Extract the (X, Y) coordinate from the center of the cell holding the provided text.  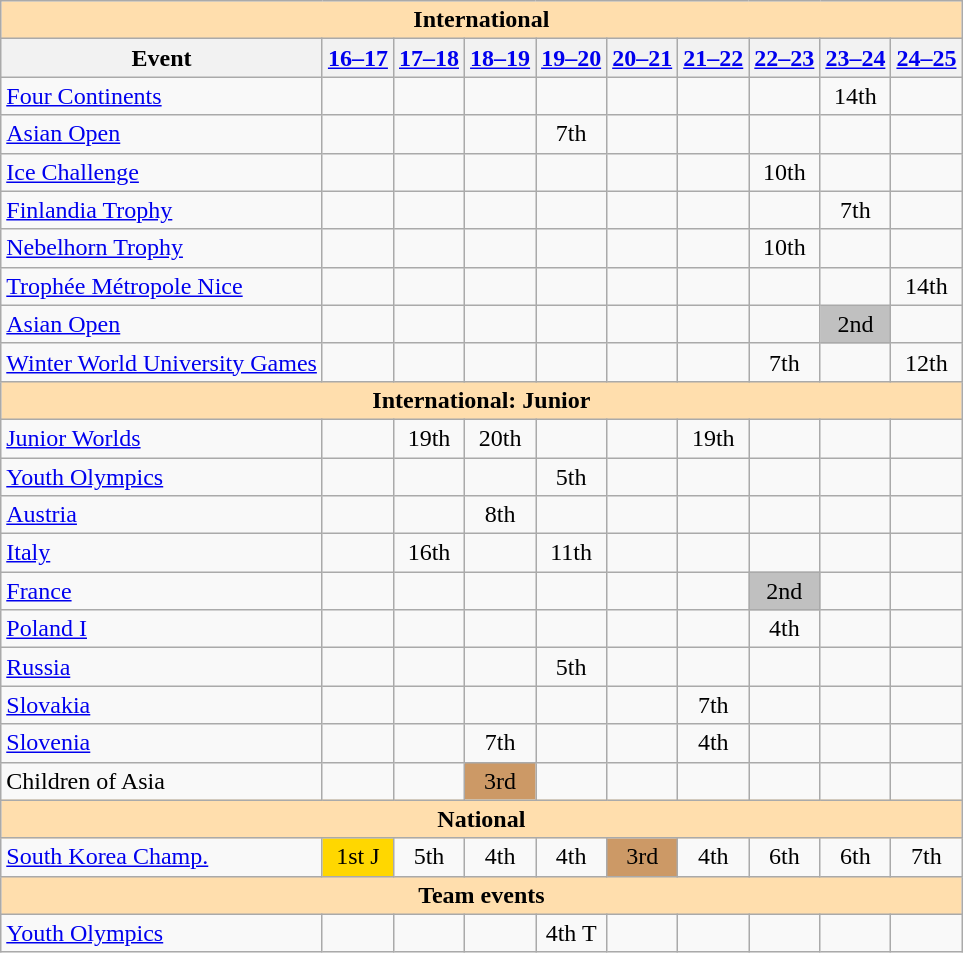
16–17 (358, 58)
17–18 (428, 58)
Event (162, 58)
23–24 (856, 58)
18–19 (500, 58)
National (482, 819)
Slovakia (162, 705)
Team events (482, 895)
20th (500, 438)
Children of Asia (162, 781)
Four Continents (162, 96)
22–23 (784, 58)
Winter World University Games (162, 362)
Nebelhorn Trophy (162, 248)
12th (926, 362)
Poland I (162, 629)
21–22 (714, 58)
16th (428, 553)
19–20 (572, 58)
Ice Challenge (162, 172)
20–21 (642, 58)
Italy (162, 553)
Russia (162, 667)
24–25 (926, 58)
1st J (358, 857)
Austria (162, 515)
Junior Worlds (162, 438)
Trophée Métropole Nice (162, 286)
4th T (572, 933)
International: Junior (482, 400)
France (162, 591)
South Korea Champ. (162, 857)
8th (500, 515)
Finlandia Trophy (162, 210)
International (482, 20)
11th (572, 553)
Slovenia (162, 743)
